For the text-containing cell, return its midpoint in (X, Y) coordinate format. 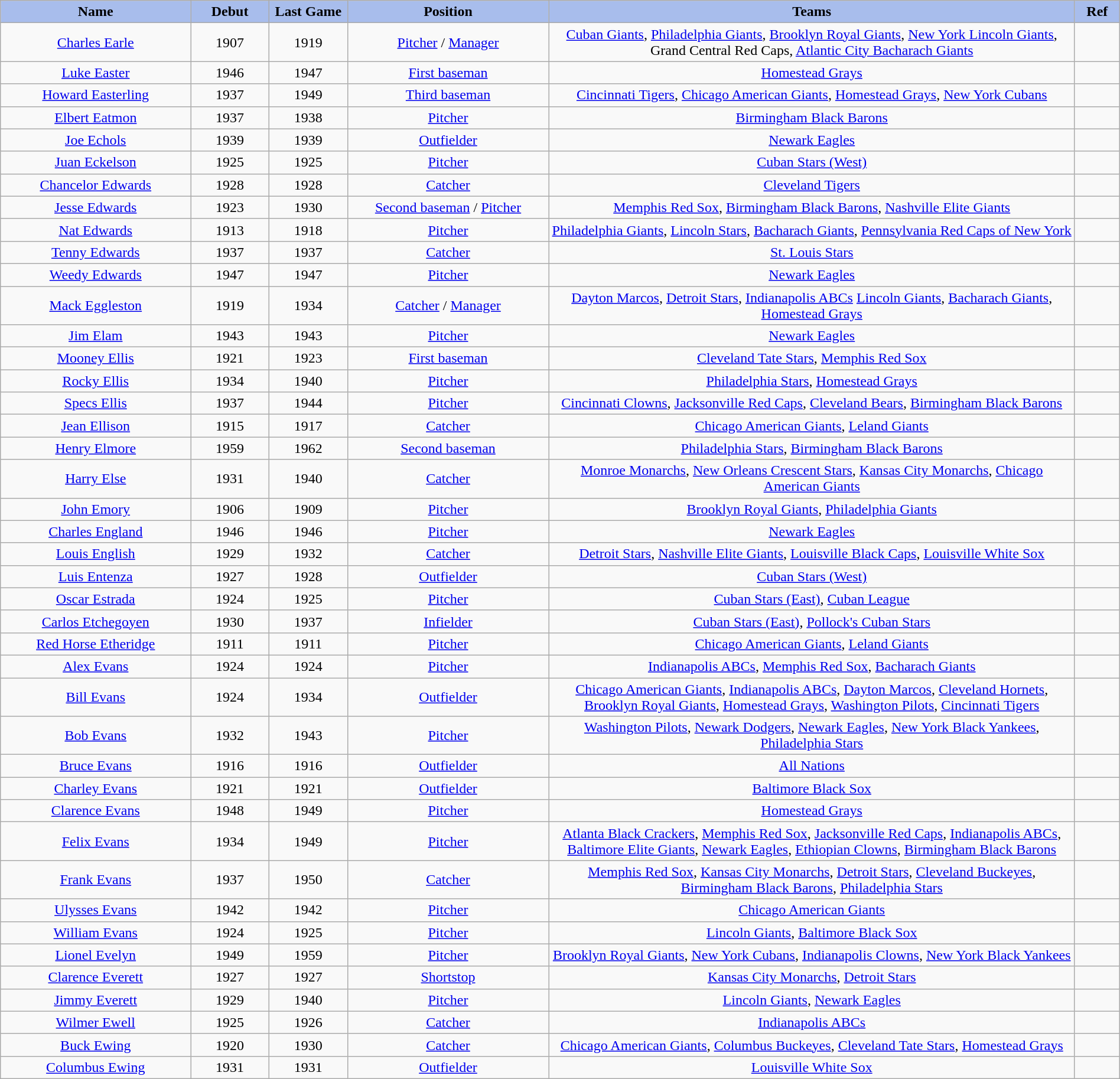
William Evans (96, 933)
Detroit Stars, Nashville Elite Giants, Louisville Black Caps, Louisville White Sox (812, 554)
Mooney Ellis (96, 358)
1915 (230, 426)
Wilmer Ewell (96, 1022)
Bob Evans (96, 736)
Charley Evans (96, 788)
Chicago American Giants (812, 910)
Memphis Red Sox, Kansas City Monarchs, Detroit Stars, Cleveland Buckeyes, Birmingham Black Barons, Philadelphia Stars (812, 880)
Felix Evans (96, 841)
Luke Easter (96, 73)
Second baseman (448, 448)
Frank Evans (96, 880)
Philadelphia Giants, Lincoln Stars, Bacharach Giants, Pennsylvania Red Caps of New York (812, 230)
Ulysses Evans (96, 910)
Last Game (308, 12)
Dayton Marcos, Detroit Stars, Indianapolis ABCs Lincoln Giants, Bacharach Giants, Homestead Grays (812, 305)
Clarence Everett (96, 977)
1938 (308, 118)
Juan Eckelson (96, 162)
Memphis Red Sox, Birmingham Black Barons, Nashville Elite Giants (812, 207)
Bill Evans (96, 697)
Philadelphia Stars, Homestead Grays (812, 381)
Kansas City Monarchs, Detroit Stars (812, 977)
Red Horse Etheridge (96, 644)
Brooklyn Royal Giants, Philadelphia Giants (812, 509)
Howard Easterling (96, 95)
Lincoln Giants, Baltimore Black Sox (812, 933)
1962 (308, 448)
Cuban Giants, Philadelphia Giants, Brooklyn Royal Giants, New York Lincoln Giants, Grand Central Red Caps, Atlantic City Bacharach Giants (812, 43)
Alex Evans (96, 666)
Position (448, 12)
Pitcher / Manager (448, 43)
Jean Ellison (96, 426)
Infielder (448, 621)
Shortstop (448, 977)
Indianapolis ABCs (812, 1022)
Second baseman / Pitcher (448, 207)
Cuban Stars (East), Cuban League (812, 599)
1948 (230, 811)
Henry Elmore (96, 448)
Debut (230, 12)
Louis English (96, 554)
Lincoln Giants, Newark Eagles (812, 1000)
Cleveland Tate Stars, Memphis Red Sox (812, 358)
1944 (308, 403)
Rocky Ellis (96, 381)
Lionel Evelyn (96, 955)
1909 (308, 509)
Brooklyn Royal Giants, New York Cubans, Indianapolis Clowns, New York Black Yankees (812, 955)
St. Louis Stars (812, 252)
Joe Echols (96, 140)
Columbus Ewing (96, 1067)
1920 (230, 1045)
Chancelor Edwards (96, 185)
Tenny Edwards (96, 252)
1906 (230, 509)
John Emory (96, 509)
Philadelphia Stars, Birmingham Black Barons (812, 448)
Ref (1097, 12)
Catcher / Manager (448, 305)
Monroe Monarchs, New Orleans Crescent Stars, Kansas City Monarchs, Chicago American Giants (812, 478)
Charles Earle (96, 43)
Bruce Evans (96, 766)
Baltimore Black Sox (812, 788)
Cuban Stars (East), Pollock's Cuban Stars (812, 621)
1917 (308, 426)
Washington Pilots, Newark Dodgers, Newark Eagles, New York Black Yankees, Philadelphia Stars (812, 736)
Birmingham Black Barons (812, 118)
Specs Ellis (96, 403)
Carlos Etchegoyen (96, 621)
Harry Else (96, 478)
Nat Edwards (96, 230)
Jim Elam (96, 336)
Clarence Evans (96, 811)
Louisville White Sox (812, 1067)
Teams (812, 12)
1918 (308, 230)
1913 (230, 230)
Charles England (96, 532)
Jesse Edwards (96, 207)
Cincinnati Tigers, Chicago American Giants, Homestead Grays, New York Cubans (812, 95)
All Nations (812, 766)
Elbert Eatmon (96, 118)
Third baseman (448, 95)
Chicago American Giants, Columbus Buckeyes, Cleveland Tate Stars, Homestead Grays (812, 1045)
Weedy Edwards (96, 275)
Indianapolis ABCs, Memphis Red Sox, Bacharach Giants (812, 666)
Name (96, 12)
Mack Eggleston (96, 305)
1926 (308, 1022)
1950 (308, 880)
Luis Entenza (96, 576)
Buck Ewing (96, 1045)
Jimmy Everett (96, 1000)
Oscar Estrada (96, 599)
Cleveland Tigers (812, 185)
Cincinnati Clowns, Jacksonville Red Caps, Cleveland Bears, Birmingham Black Barons (812, 403)
1907 (230, 43)
